Return [x, y] of the center of cell containing provided text 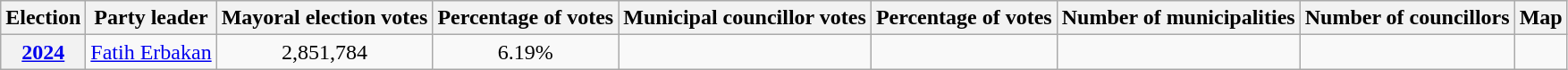
Number of councillors [1407, 18]
Mayoral election votes [325, 18]
6.19% [526, 52]
Party leader [151, 18]
2024 [43, 52]
Election [43, 18]
2,851,784 [325, 52]
Fatih Erbakan [151, 52]
Municipal councillor votes [746, 18]
Number of municipalities [1178, 18]
Map [1541, 18]
